Return [x, y] of the center of cell containing provided text 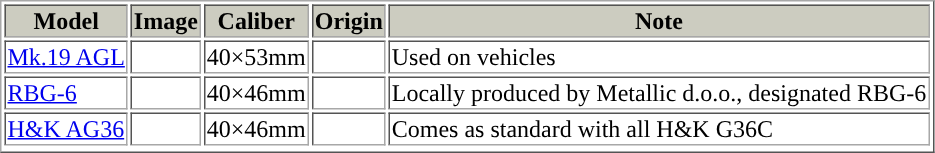
Image [166, 20]
Locally produced by Metallic d.o.o., designated RBG-6 [660, 92]
H&K AG36 [66, 128]
RBG-6 [66, 92]
Origin [349, 20]
Note [660, 20]
Comes as standard with all H&K G36C [660, 128]
Mk.19 AGL [66, 56]
Caliber [256, 20]
Used on vehicles [660, 56]
40×53mm [256, 56]
Model [66, 20]
